Return (x, y) of the center of cell containing provided text 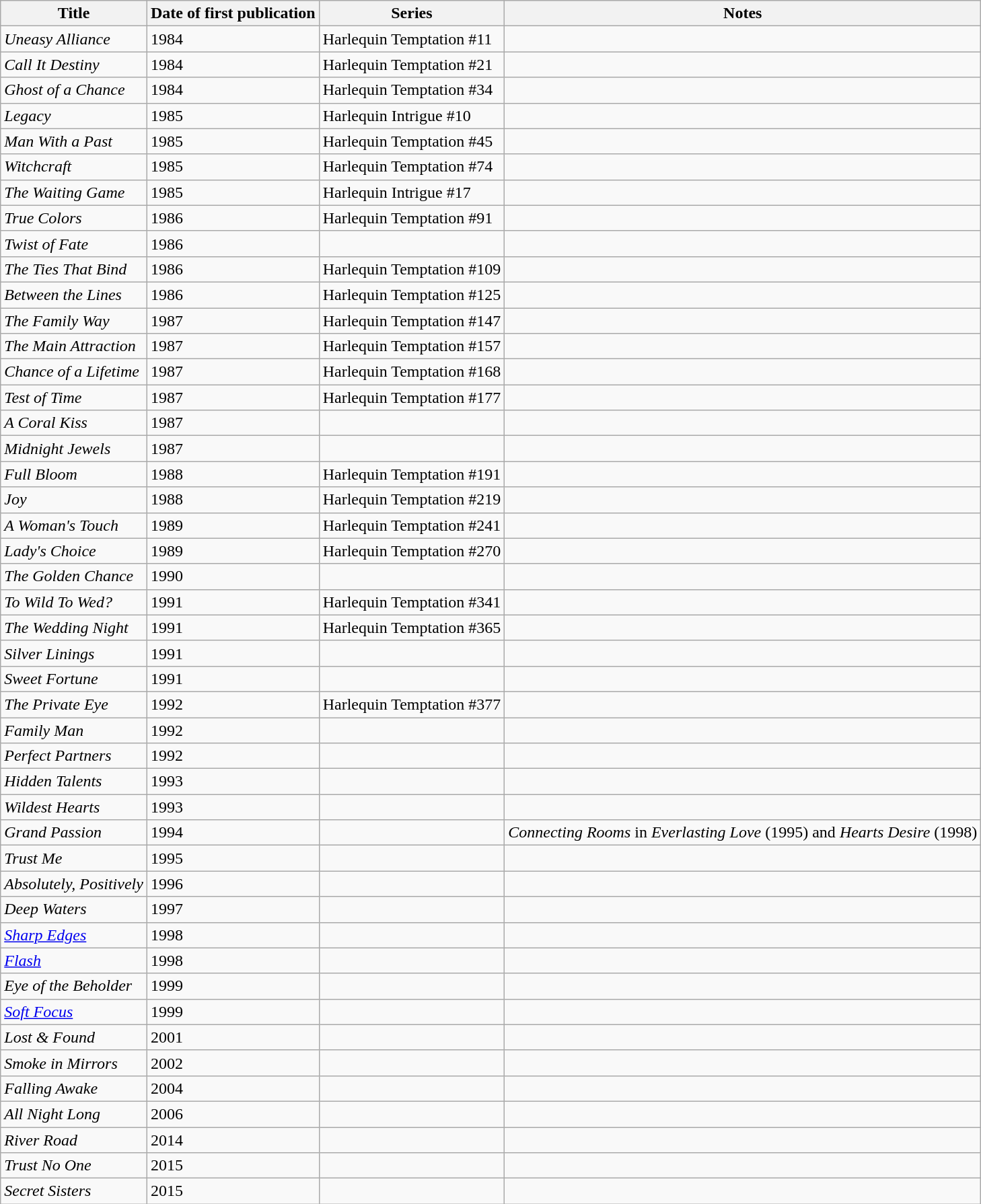
The Golden Chance (74, 576)
Family Man (74, 730)
Series (412, 13)
A Woman's Touch (74, 525)
2004 (233, 1088)
A Coral Kiss (74, 423)
Harlequin Temptation #341 (412, 602)
All Night Long (74, 1114)
Trust No One (74, 1166)
The Wedding Night (74, 628)
To Wild To Wed? (74, 602)
Falling Awake (74, 1088)
Perfect Partners (74, 756)
Between the Lines (74, 295)
Sweet Fortune (74, 679)
The Waiting Game (74, 192)
Harlequin Temptation #125 (412, 295)
Harlequin Temptation #11 (412, 39)
1995 (233, 858)
Trust Me (74, 858)
Harlequin Temptation #147 (412, 321)
Harlequin Temptation #365 (412, 628)
1997 (233, 909)
The Ties That Bind (74, 269)
Uneasy Alliance (74, 39)
2001 (233, 1037)
Full Bloom (74, 474)
Harlequin Temptation #191 (412, 474)
Harlequin Temptation #270 (412, 551)
Deep Waters (74, 909)
The Main Attraction (74, 346)
2002 (233, 1063)
Silver Linings (74, 653)
Ghost of a Chance (74, 90)
River Road (74, 1140)
2006 (233, 1114)
Harlequin Temptation #241 (412, 525)
Notes (743, 13)
Harlequin Intrigue #10 (412, 116)
Title (74, 13)
Man With a Past (74, 141)
Harlequin Temptation #219 (412, 500)
Chance of a Lifetime (74, 372)
Lost & Found (74, 1037)
1990 (233, 576)
Smoke in Mirrors (74, 1063)
Eye of the Beholder (74, 986)
Midnight Jewels (74, 449)
Twist of Fate (74, 243)
Harlequin Temptation #91 (412, 218)
Harlequin Intrigue #17 (412, 192)
Harlequin Temptation #45 (412, 141)
Harlequin Temptation #168 (412, 372)
Test of Time (74, 398)
The Private Eye (74, 704)
Flash (74, 961)
1994 (233, 833)
Call It Destiny (74, 65)
Date of first publication (233, 13)
Absolutely, Positively (74, 884)
Harlequin Temptation #34 (412, 90)
Legacy (74, 116)
Harlequin Temptation #109 (412, 269)
Wildest Hearts (74, 807)
Harlequin Temptation #377 (412, 704)
Soft Focus (74, 1012)
Harlequin Temptation #74 (412, 167)
Witchcraft (74, 167)
Secret Sisters (74, 1191)
2014 (233, 1140)
Sharp Edges (74, 935)
Harlequin Temptation #177 (412, 398)
Connecting Rooms in Everlasting Love (1995) and Hearts Desire (1998) (743, 833)
Harlequin Temptation #157 (412, 346)
Lady's Choice (74, 551)
Hidden Talents (74, 782)
The Family Way (74, 321)
1996 (233, 884)
Harlequin Temptation #21 (412, 65)
Grand Passion (74, 833)
True Colors (74, 218)
Joy (74, 500)
